Determine the (X, Y) coordinate at the center of the cell enclosing the given text.  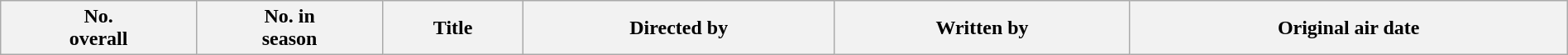
Title (453, 28)
Directed by (678, 28)
Original air date (1348, 28)
No.overall (99, 28)
Written by (982, 28)
No. inseason (289, 28)
